Scan for the cell matching the given text and deliver its (X, Y) coordinate at center. 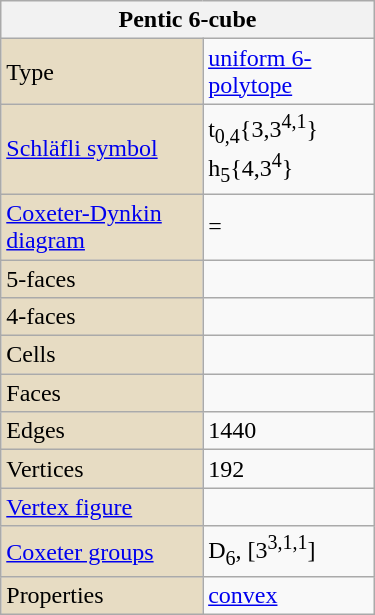
1440 (289, 431)
Vertices (102, 469)
Schläfli symbol (102, 150)
Coxeter groups (102, 552)
Cells (102, 355)
Faces (102, 393)
Pentic 6-cube (188, 20)
Coxeter-Dynkin diagram (102, 226)
D6, [33,1,1] (289, 552)
Edges (102, 431)
uniform 6-polytope (289, 72)
= (289, 226)
Type (102, 72)
4-faces (102, 317)
Properties (102, 596)
5-faces (102, 279)
convex (289, 596)
192 (289, 469)
Vertex figure (102, 507)
t0,4{3,34,1}h5{4,34} (289, 150)
